Detect which cell encompasses the target text, then output its (X, Y) center coordinate. 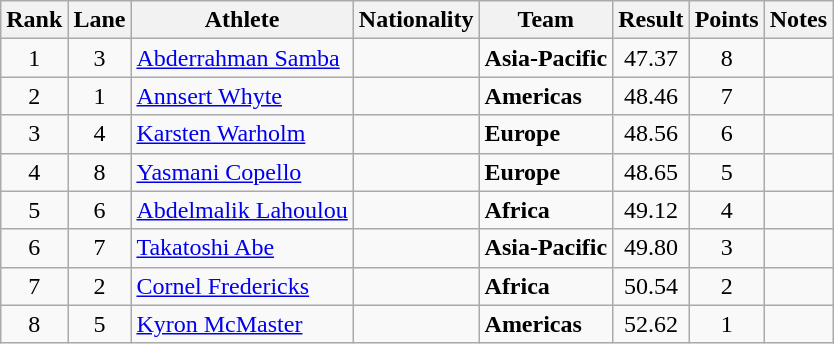
47.37 (651, 58)
Abderrahman Samba (242, 58)
50.54 (651, 286)
Kyron McMaster (242, 324)
48.65 (651, 172)
Lane (100, 20)
Notes (798, 20)
Athlete (242, 20)
Abdelmalik Lahoulou (242, 210)
Yasmani Copello (242, 172)
Cornel Fredericks (242, 286)
Takatoshi Abe (242, 248)
49.12 (651, 210)
52.62 (651, 324)
Karsten Warholm (242, 134)
48.46 (651, 96)
Annsert Whyte (242, 96)
Team (546, 20)
Result (651, 20)
48.56 (651, 134)
Points (726, 20)
49.80 (651, 248)
Nationality (416, 20)
Rank (34, 20)
